Find where the given text appears and provide that cell's center as (X, Y) coordinate. 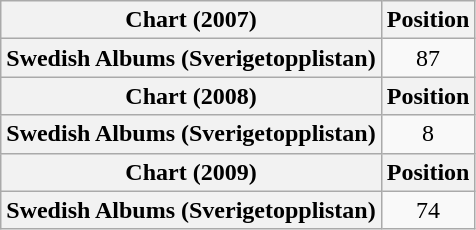
Chart (2008) (191, 96)
Chart (2009) (191, 172)
74 (428, 210)
Chart (2007) (191, 20)
87 (428, 58)
8 (428, 134)
